Search for the cell housing the specified text and yield its [X, Y] center coordinate. 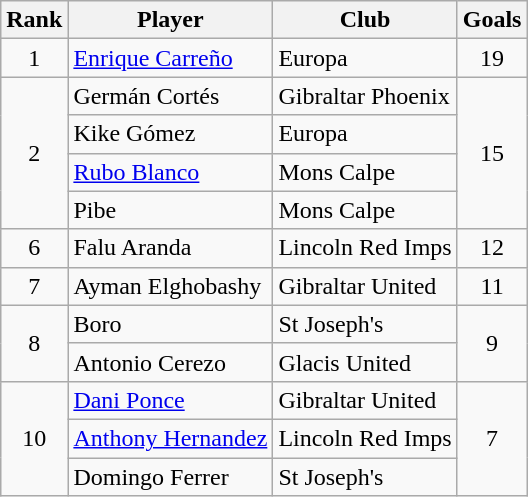
1 [34, 58]
Antonio Cerezo [170, 362]
Domingo Ferrer [170, 477]
Germán Cortés [170, 96]
6 [34, 248]
Glacis United [365, 362]
8 [34, 343]
Anthony Hernandez [170, 438]
Goals [492, 20]
Boro [170, 324]
Enrique Carreño [170, 58]
Pibe [170, 210]
Kike Gómez [170, 134]
Dani Ponce [170, 400]
11 [492, 286]
10 [34, 438]
Club [365, 20]
Rank [34, 20]
2 [34, 153]
Player [170, 20]
12 [492, 248]
9 [492, 343]
Gibraltar Phoenix [365, 96]
Falu Aranda [170, 248]
19 [492, 58]
Ayman Elghobashy [170, 286]
15 [492, 153]
Rubo Blanco [170, 172]
